Pinpoint the cell where the given text exists, returning its (X, Y) midpoint coordinate. 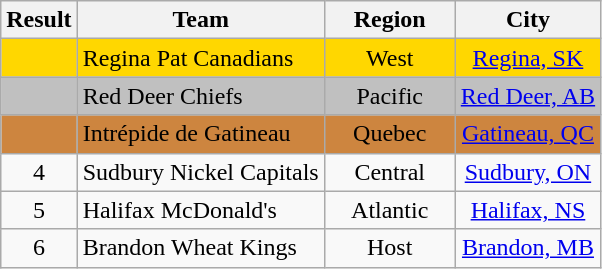
6 (39, 248)
Red Deer, AB (528, 96)
Result (39, 20)
Host (390, 248)
Intrépide de Gatineau (200, 134)
5 (39, 210)
4 (39, 172)
Sudbury, ON (528, 172)
Pacific (390, 96)
Region (390, 20)
Quebec (390, 134)
Gatineau, QC (528, 134)
Halifax McDonald's (200, 210)
Team (200, 20)
Halifax, NS (528, 210)
Red Deer Chiefs (200, 96)
Atlantic (390, 210)
Regina, SK (528, 58)
Brandon Wheat Kings (200, 248)
City (528, 20)
West (390, 58)
Brandon, MB (528, 248)
Regina Pat Canadians (200, 58)
Central (390, 172)
Sudbury Nickel Capitals (200, 172)
